From the cell containing the given text, extract its center point as [X, Y] coordinate. 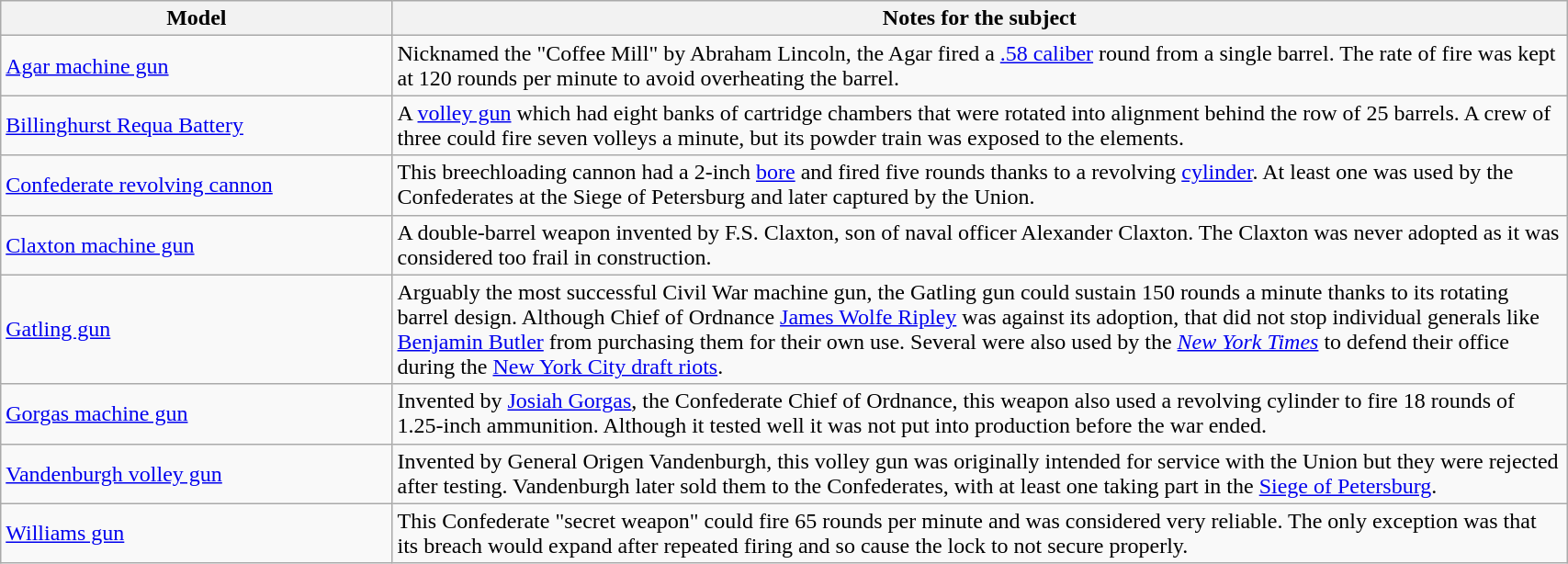
Agar machine gun [197, 66]
Billinghurst Requa Battery [197, 125]
Confederate revolving cannon [197, 186]
Claxton machine gun [197, 244]
Notes for the subject [979, 18]
Williams gun [197, 533]
Gorgas machine gun [197, 413]
Model [197, 18]
Gatling gun [197, 329]
Vandenburgh volley gun [197, 474]
